Output the [x, y] coordinate of the center of the cell containing the given text.  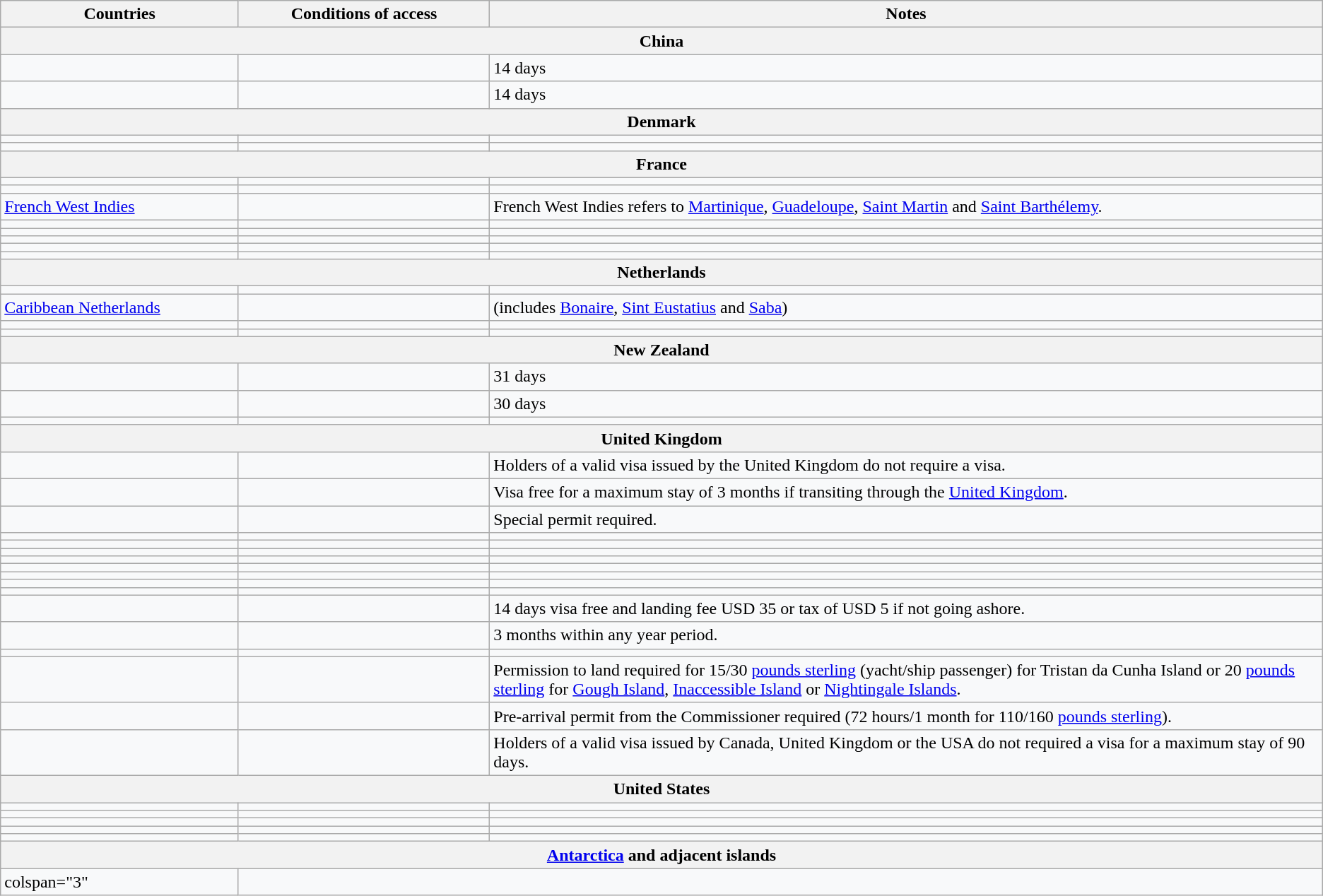
Visa free for a maximum stay of 3 months if transiting through the United Kingdom. [906, 492]
France [661, 164]
Netherlands [661, 273]
(includes Bonaire, Sint Eustatius and Saba) [906, 307]
United Kingdom [661, 438]
Notes [906, 14]
31 days [906, 377]
United States [661, 789]
Special permit required. [906, 519]
Holders of a valid visa issued by the United Kingdom do not require a visa. [906, 465]
colspan="3" [120, 882]
China [661, 41]
Caribbean Netherlands [120, 307]
French West Indies refers to Martinique, Guadeloupe, Saint Martin and Saint Barthélemy. [906, 206]
Antarctica and adjacent islands [661, 855]
Conditions of access [363, 14]
14 days visa free and landing fee USD 35 or tax of USD 5 if not going ashore. [906, 608]
Pre-arrival permit from the Commissioner required (72 hours/1 month for 110/160 pounds sterling). [906, 716]
Holders of a valid visa issued by Canada, United Kingdom or the USA do not required a visa for a maximum stay of 90 days. [906, 752]
30 days [906, 403]
French West Indies [120, 206]
3 months within any year period. [906, 635]
Denmark [661, 122]
Countries [120, 14]
New Zealand [661, 350]
